Return (x, y) of the center of cell containing provided text 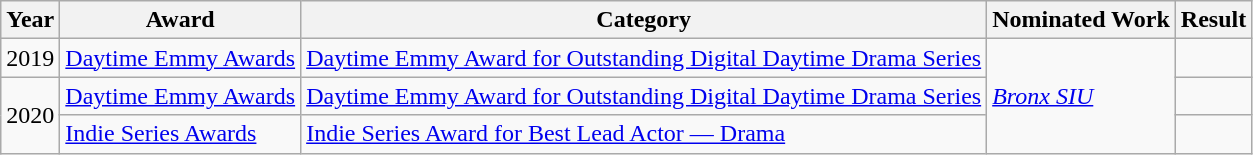
Year (30, 20)
Category (644, 20)
Nominated Work (1082, 20)
Indie Series Awards (180, 134)
Indie Series Award for Best Lead Actor — Drama (644, 134)
2019 (30, 58)
Result (1213, 20)
Award (180, 20)
2020 (30, 115)
Bronx SIU (1082, 96)
